Search for the cell housing the specified text and yield its [x, y] center coordinate. 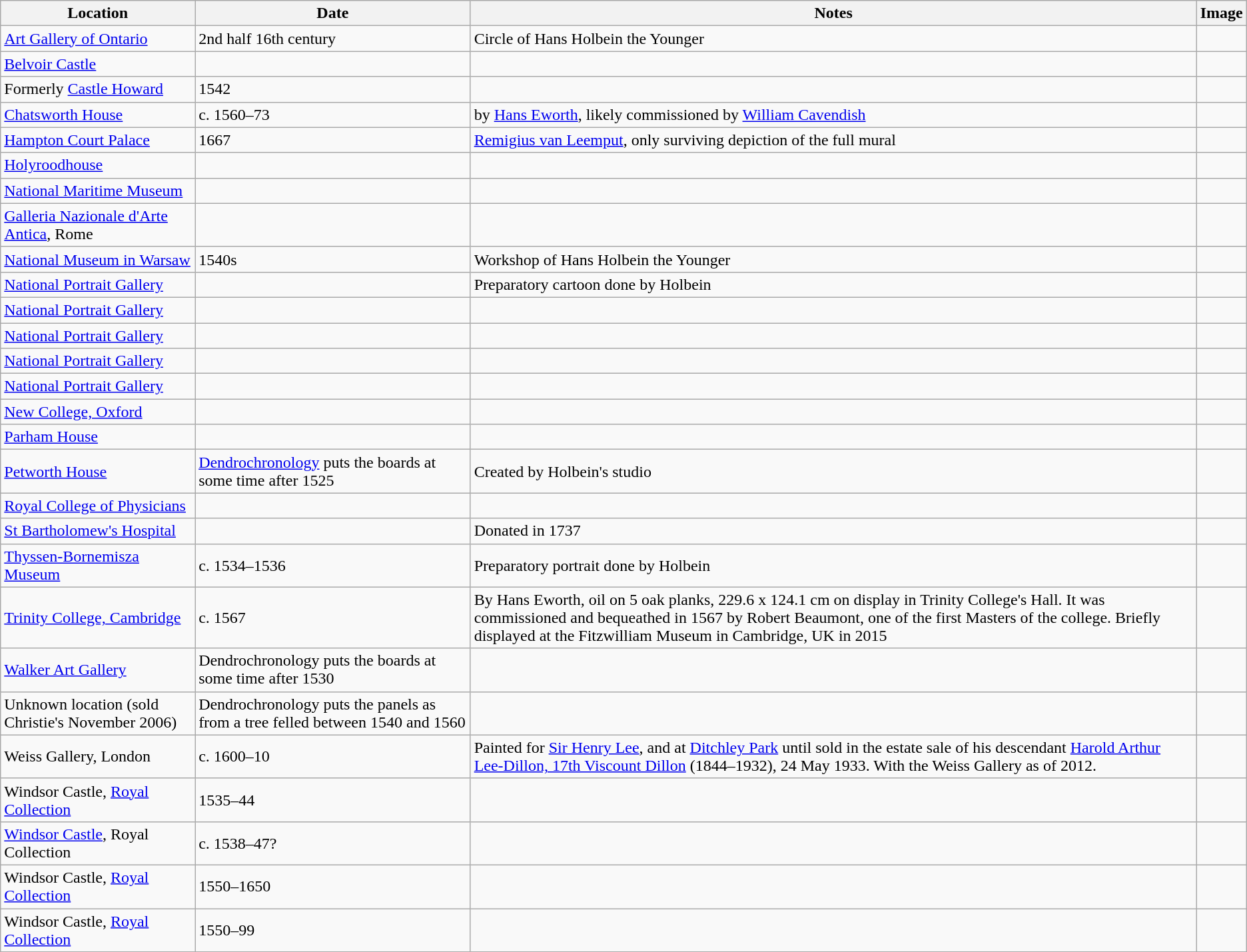
National Maritime Museum [98, 191]
Parham House [98, 437]
Donated in 1737 [833, 531]
Dendrochronology puts the boards at some time after 1525 [333, 472]
c. 1567 [333, 618]
1542 [333, 89]
Date [333, 13]
Dendrochronology puts the boards at some time after 1530 [333, 670]
Formerly Castle Howard [98, 89]
Hampton Court Palace [98, 140]
Belvoir Castle [98, 64]
New College, Oxford [98, 412]
Petworth House [98, 472]
Royal College of Physicians [98, 506]
Thyssen-Bornemisza Museum [98, 565]
1550–99 [333, 930]
Dendrochronology puts the panels as from a tree felled between 1540 and 1560 [333, 713]
Created by Holbein's studio [833, 472]
Trinity College, Cambridge [98, 618]
Walker Art Gallery [98, 670]
National Museum in Warsaw [98, 259]
Image [1222, 13]
1535–44 [333, 799]
c. 1560–73 [333, 115]
c. 1600–10 [333, 757]
Remigius van Leemput, only surviving depiction of the full mural [833, 140]
1550–1650 [333, 886]
Location [98, 13]
Notes [833, 13]
Circle of Hans Holbein the Younger [833, 39]
Preparatory portrait done by Holbein [833, 565]
1667 [333, 140]
Workshop of Hans Holbein the Younger [833, 259]
1540s [333, 259]
c. 1534–1536 [333, 565]
2nd half 16th century [333, 39]
Unknown location (sold Christie's November 2006) [98, 713]
St Bartholomew's Hospital [98, 531]
c. 1538–47? [333, 843]
Weiss Gallery, London [98, 757]
Chatsworth House [98, 115]
Galleria Nazionale d'Arte Antica, Rome [98, 225]
by Hans Eworth, likely commissioned by William Cavendish [833, 115]
Holyroodhouse [98, 165]
Art Gallery of Ontario [98, 39]
Preparatory cartoon done by Holbein [833, 284]
